Identify which cell holds the provided text, then report its (x, y) central coordinate. 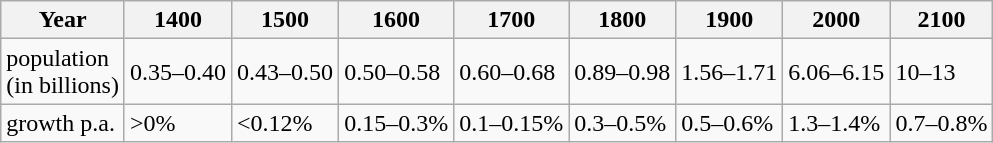
1500 (286, 20)
10–13 (942, 72)
1900 (730, 20)
1700 (512, 20)
1.3–1.4% (836, 123)
1600 (396, 20)
1400 (178, 20)
growth p.a. (63, 123)
>0% (178, 123)
0.35–0.40 (178, 72)
0.43–0.50 (286, 72)
1800 (622, 20)
6.06–6.15 (836, 72)
0.50–0.58 (396, 72)
<0.12% (286, 123)
0.89–0.98 (622, 72)
2100 (942, 20)
0.1–0.15% (512, 123)
0.60–0.68 (512, 72)
0.3–0.5% (622, 123)
population(in billions) (63, 72)
1.56–1.71 (730, 72)
2000 (836, 20)
0.5–0.6% (730, 123)
0.7–0.8% (942, 123)
0.15–0.3% (396, 123)
Year (63, 20)
